Identify which cell holds the provided text, then report its (X, Y) central coordinate. 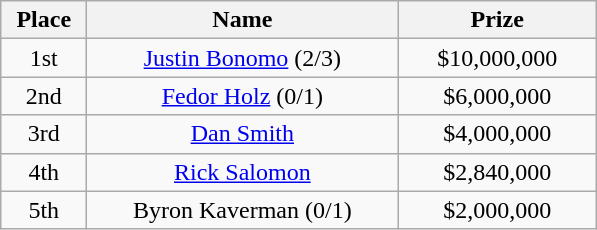
$6,000,000 (498, 96)
1st (44, 58)
$4,000,000 (498, 134)
$10,000,000 (498, 58)
5th (44, 210)
Dan Smith (242, 134)
$2,840,000 (498, 172)
Fedor Holz (0/1) (242, 96)
Prize (498, 20)
Name (242, 20)
Place (44, 20)
3rd (44, 134)
Justin Bonomo (2/3) (242, 58)
$2,000,000 (498, 210)
Rick Salomon (242, 172)
Byron Kaverman (0/1) (242, 210)
2nd (44, 96)
4th (44, 172)
